Provide the (X, Y) coordinate of the cell's center where the given text is located.  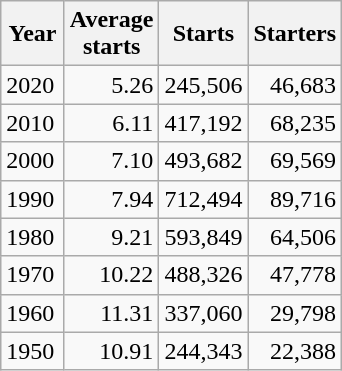
Year (33, 34)
1950 (33, 351)
7.10 (112, 161)
244,343 (204, 351)
46,683 (295, 85)
2010 (33, 123)
89,716 (295, 199)
29,798 (295, 313)
6.11 (112, 123)
10.22 (112, 275)
Starters (295, 34)
488,326 (204, 275)
1990 (33, 199)
68,235 (295, 123)
5.26 (112, 85)
493,682 (204, 161)
22,388 (295, 351)
64,506 (295, 237)
Starts (204, 34)
1980 (33, 237)
1970 (33, 275)
11.31 (112, 313)
245,506 (204, 85)
Average starts (112, 34)
712,494 (204, 199)
9.21 (112, 237)
7.94 (112, 199)
337,060 (204, 313)
1960 (33, 313)
417,192 (204, 123)
593,849 (204, 237)
2020 (33, 85)
69,569 (295, 161)
2000 (33, 161)
47,778 (295, 275)
10.91 (112, 351)
